Pinpoint the cell where the given text exists, returning its [x, y] midpoint coordinate. 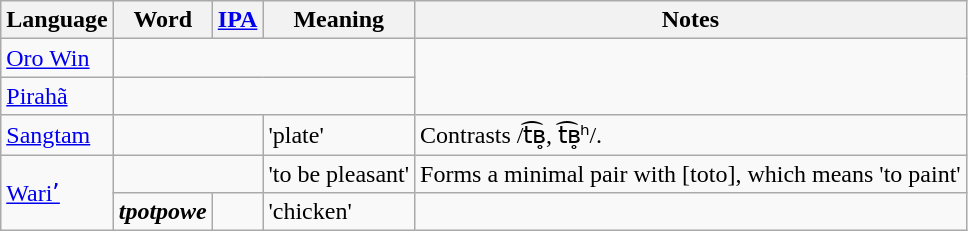
Forms a minimal pair with [toto], which means 'to paint' [691, 173]
'chicken' [339, 212]
Oro Win [57, 58]
Word [162, 20]
Contrasts /t͡ʙ̥, t͡ʙ̥ʰ/. [691, 135]
Meaning [339, 20]
'plate' [339, 135]
IPA [238, 20]
Notes [691, 20]
Language [57, 20]
'to be pleasant' [339, 173]
Sangtam [57, 135]
tpotpowe [162, 212]
Wariʼ [57, 192]
Pirahã [57, 96]
